Detect which cell encompasses the target text, then output its (X, Y) center coordinate. 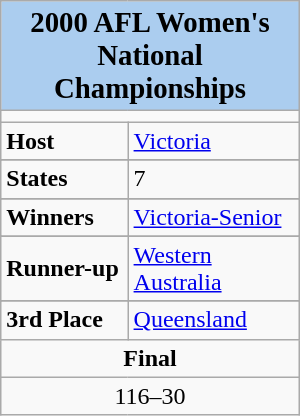
Runner-up (64, 268)
Winners (64, 217)
Victoria (214, 141)
2000 AFL Women's National Championships (150, 56)
Western Australia (214, 268)
Victoria-Senior (214, 217)
3rd Place (64, 320)
7 (214, 179)
Host (64, 141)
States (64, 179)
116–30 (150, 396)
Final (150, 358)
Queensland (214, 320)
